Find where the given text appears and provide that cell's center as [x, y] coordinate. 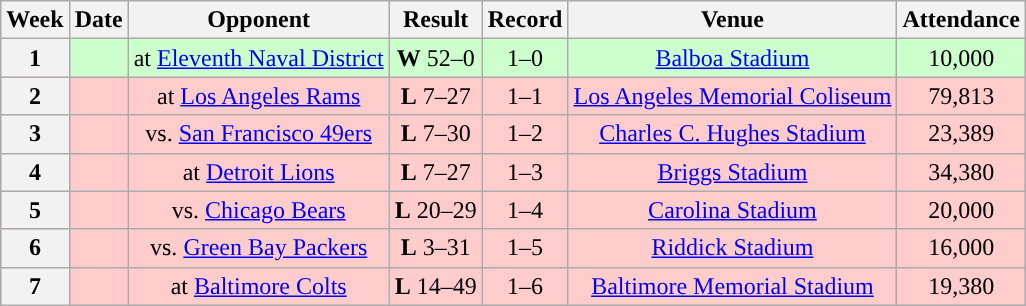
3 [35, 134]
Week [35, 20]
vs. Green Bay Packers [258, 248]
1–4 [525, 210]
Result [436, 20]
1 [35, 58]
1–6 [525, 286]
Opponent [258, 20]
L 20–29 [436, 210]
at Los Angeles Rams [258, 96]
L 3–31 [436, 248]
Briggs Stadium [732, 172]
vs. Chicago Bears [258, 210]
7 [35, 286]
L 14–49 [436, 286]
79,813 [961, 96]
23,389 [961, 134]
Balboa Stadium [732, 58]
34,380 [961, 172]
2 [35, 96]
Record [525, 20]
19,380 [961, 286]
W 52–0 [436, 58]
10,000 [961, 58]
1–0 [525, 58]
1–2 [525, 134]
Attendance [961, 20]
Los Angeles Memorial Coliseum [732, 96]
1–3 [525, 172]
at Baltimore Colts [258, 286]
5 [35, 210]
at Eleventh Naval District [258, 58]
L 7–30 [436, 134]
16,000 [961, 248]
at Detroit Lions [258, 172]
Charles C. Hughes Stadium [732, 134]
Carolina Stadium [732, 210]
Riddick Stadium [732, 248]
20,000 [961, 210]
Date [98, 20]
Venue [732, 20]
Baltimore Memorial Stadium [732, 286]
4 [35, 172]
1–5 [525, 248]
vs. San Francisco 49ers [258, 134]
6 [35, 248]
1–1 [525, 96]
